Search for the cell housing the specified text and yield its (X, Y) center coordinate. 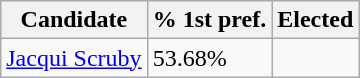
Candidate (74, 20)
53.68% (210, 58)
Jacqui Scruby (74, 58)
Elected (316, 20)
% 1st pref. (210, 20)
